Return (X, Y) of the center of cell containing provided text 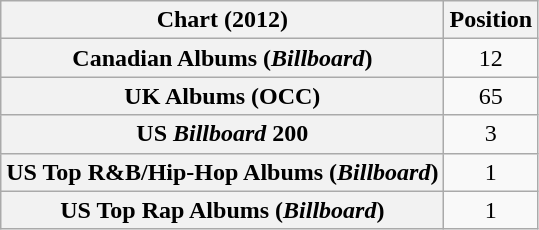
US Top R&B/Hip-Hop Albums (Billboard) (222, 172)
US Billboard 200 (222, 134)
UK Albums (OCC) (222, 96)
Position (491, 20)
US Top Rap Albums (Billboard) (222, 210)
Canadian Albums (Billboard) (222, 58)
Chart (2012) (222, 20)
3 (491, 134)
65 (491, 96)
12 (491, 58)
